Identify which cell holds the provided text, then report its [x, y] central coordinate. 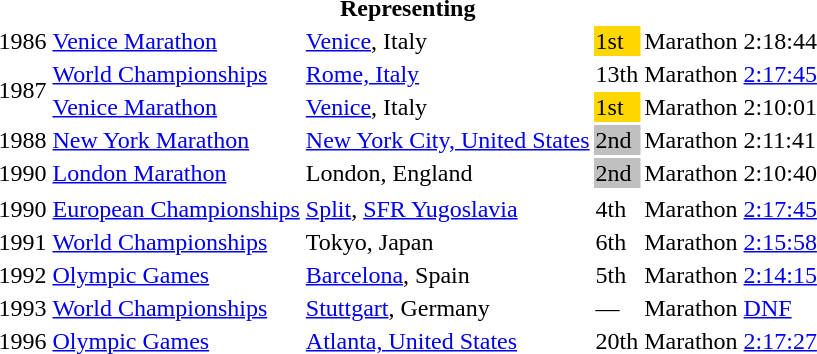
4th [617, 209]
— [617, 308]
New York City, United States [448, 140]
13th [617, 74]
Stuttgart, Germany [448, 308]
5th [617, 275]
Olympic Games [176, 275]
Rome, Italy [448, 74]
Barcelona, Spain [448, 275]
London Marathon [176, 173]
Tokyo, Japan [448, 242]
New York Marathon [176, 140]
London, England [448, 173]
European Championships [176, 209]
Split, SFR Yugoslavia [448, 209]
6th [617, 242]
